Capture the cell that displays the provided text and extract its (X, Y) central coordinate. 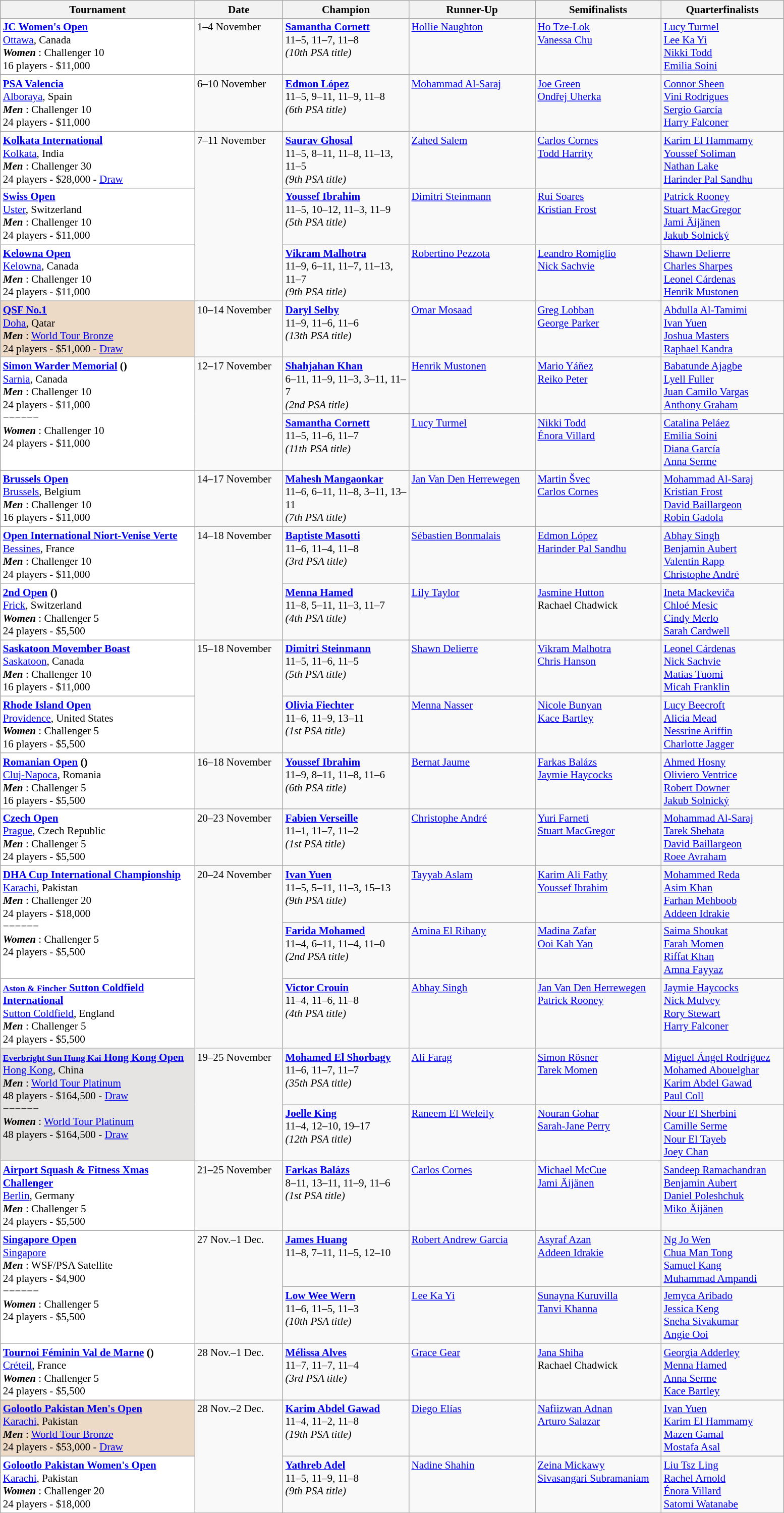
Yathreb Adel11–5, 11–9, 11–8(9th PSA title) (346, 1485)
14–17 November (239, 499)
Martin Švec Carlos Cornes (598, 499)
Samantha Cornett11–5, 11–6, 11–7(11th PSA title) (346, 442)
Madina Zafar Ooi Kah Yan (598, 950)
Swiss Open Uster, Switzerland Men : Challenger 1024 players - $11,000 (98, 216)
Lily Taylor (472, 612)
Low Wee Wern11–6, 11–5, 11–3(10th PSA title) (346, 1315)
Runner-Up (472, 9)
Aston & Fincher Sutton Coldfield International Sutton Coldfield, England Men : Challenger 524 players - $5,500 (98, 1013)
Mahesh Mangaonkar11–6, 6–11, 11–8, 3–11, 13–11(7th PSA title) (346, 499)
Jana Shiha Rachael Chadwick (598, 1372)
Mohammad Al-Saraj (472, 103)
Mohammed Reda Asim Khan Farhan Mehboob Addeen Idrakie (722, 894)
Ivan Yuen Karim El Hammamy Mazen Gamal Mostafa Asal (722, 1428)
Jan Van Den Herrewegen (472, 499)
Christophe André (472, 837)
Nour El Sherbini Camille Serme Nour El Tayeb Joey Chan (722, 1133)
Golootlo Pakistan Men's Open Karachi, Pakistan Men : World Tour Bronze24 players - $53,000 - Draw (98, 1428)
Greg Lobban George Parker (598, 329)
Mohammad Al-Saraj Tarek Shehata David Baillargeon Roee Avraham (722, 837)
Fabien Verseille11–1, 11–7, 11–2(1st PSA title) (346, 837)
Jaymie Haycocks Nick Mulvey Rory Stewart Harry Falconer (722, 1013)
Lee Ka Yi (472, 1315)
Edmon López11–5, 9–11, 11–9, 11–8(6th PSA title) (346, 103)
Brussels Open Brussels, Belgium Men : Challenger 1016 players - $11,000 (98, 499)
Date (239, 9)
Tournament (98, 9)
QSF No.1 Doha, Qatar Men : World Tour Bronze24 players - $51,000 - Draw (98, 329)
Joelle King11–4, 12–10, 19–17(12th PSA title) (346, 1133)
Ivan Yuen11–5, 5–11, 11–3, 15–13(9th PSA title) (346, 894)
Ineta Mackeviča Chloé Mesic Cindy Merlo Sarah Cardwell (722, 612)
Tournoi Féminin Val de Marne () Créteil, France Women : Challenger 524 players - $5,500 (98, 1372)
Abhay Singh Benjamin Aubert Valentin Rapp Christophe André (722, 555)
Singapore Open Singapore Men : WSF/PSA Satellite24 players - $4,900−−−−−− Women : Challenger 524 players - $5,500 (98, 1287)
Ali Farag (472, 1076)
Sandeep Ramachandran Benjamin Aubert Daniel Poleshchuk Miko Äijänen (722, 1196)
2nd Open () Frick, Switzerland Women : Challenger 524 players - $5,500 (98, 612)
Vikram Malhotra11–9, 6–11, 11–7, 11–13, 11–7(9th PSA title) (346, 273)
28 Nov.–2 Dec. (239, 1456)
12–17 November (239, 414)
Youssef Ibrahim11–5, 10–12, 11–3, 11–9(5th PSA title) (346, 216)
Leonel Cárdenas Nick Sachvie Matias Tuomi Micah Franklin (722, 668)
Sunayna Kuruvilla Tanvi Khanna (598, 1315)
Shawn Delierre (472, 668)
Nikki Todd Énora Villard (598, 442)
Romanian Open () Cluj-Napoca, Romania Men : Challenger 516 players - $5,500 (98, 781)
Mohamed El Shorbagy11–6, 11–7, 11–7(35th PSA title) (346, 1076)
James Huang11–8, 7–11, 11–5, 12–10 (346, 1259)
Jan Van Den Herrewegen Patrick Rooney (598, 1013)
PSA Valencia Alboraya, Spain Men : Challenger 1024 players - $11,000 (98, 103)
Grace Gear (472, 1372)
Nicole Bunyan Kace Bartley (598, 725)
16–18 November (239, 781)
Jemyca Aribado Jessica Keng Sneha Sivakumar Angie Ooi (722, 1315)
10–14 November (239, 329)
1–4 November (239, 46)
Tayyab Aslam (472, 894)
Ahmed Hosny Oliviero Ventrice Robert Downer Jakub Solnický (722, 781)
Miguel Ángel Rodríguez Mohamed Abouelghar Karim Abdel Gawad Paul Coll (722, 1076)
21–25 November (239, 1196)
6–10 November (239, 103)
Asyraf Azan Addeen Idrakie (598, 1259)
Mélissa Alves11–7, 11–7, 11–4(3rd PSA title) (346, 1372)
Babatunde Ajagbe Lyell Fuller Juan Camilo Vargas Anthony Graham (722, 386)
Nadine Shahin (472, 1485)
Connor Sheen Vini Rodrigues Sergio García Harry Falconer (722, 103)
Shahjahan Khan6–11, 11–9, 11–3, 3–11, 11–7(2nd PSA title) (346, 386)
Lucy Turmel Lee Ka Yi Nikki Todd Emilia Soini (722, 46)
Farida Mohamed11–4, 6–11, 11–4, 11–0(2nd PSA title) (346, 950)
Lucy Turmel (472, 442)
20–24 November (239, 957)
Diego Elías (472, 1428)
Omar Mosaad (472, 329)
Abhay Singh (472, 1013)
Menna Nasser (472, 725)
7–11 November (239, 216)
Robert Andrew Garcia (472, 1259)
Edmon López Harinder Pal Sandhu (598, 555)
Catalina Peláez Emilia Soini Diana García Anna Serme (722, 442)
Karim Abdel Gawad11–4, 11–2, 11–8(19th PSA title) (346, 1428)
Karim El Hammamy Youssef Soliman Nathan Lake Harinder Pal Sandhu (722, 159)
Rui Soares Kristian Frost (598, 216)
Champion (346, 9)
Amina El Rihany (472, 950)
Golootlo Pakistan Women's Open Karachi, Pakistan Women : Challenger 2024 players - $18,000 (98, 1485)
Liu Tsz Ling Rachel Arnold Énora Villard Satomi Watanabe (722, 1485)
Olivia Fiechter11–6, 11–9, 13–11(1st PSA title) (346, 725)
Ng Jo Wen Chua Man Tong Samuel Kang Muhammad Ampandi (722, 1259)
Jasmine Hutton Rachael Chadwick (598, 612)
Hollie Naughton (472, 46)
Rhode Island Open Providence, United States Women : Challenger 516 players - $5,500 (98, 725)
Menna Hamed11–8, 5–11, 11–3, 11–7(4th PSA title) (346, 612)
Semifinalists (598, 9)
Vikram Malhotra Chris Hanson (598, 668)
Abdulla Al-Tamimi Ivan Yuen Joshua Masters Raphael Kandra (722, 329)
Kolkata International Kolkata, India Men : Challenger 3024 players - $28,000 - Draw (98, 159)
Saima Shoukat Farah Momen Riffat Khan Amna Fayyaz (722, 950)
Yuri Farneti Stuart MacGregor (598, 837)
Youssef Ibrahim11–9, 8–11, 11–8, 11–6(6th PSA title) (346, 781)
Shawn Delierre Charles Sharpes Leonel Cárdenas Henrik Mustonen (722, 273)
Mohammad Al-Saraj Kristian Frost David Baillargeon Robin Gadola (722, 499)
JC Women's Open Ottawa, Canada Women : Challenger 1016 players - $11,000 (98, 46)
Michael McCue Jami Äijänen (598, 1196)
DHA Cup International Championship Karachi, Pakistan Men : Challenger 2024 players - $18,000−−−−−− Women : Challenger 524 players - $5,500 (98, 922)
19–25 November (239, 1105)
Dimitri Steinmann (472, 216)
14–18 November (239, 583)
Czech Open Prague, Czech Republic Men : Challenger 524 players - $5,500 (98, 837)
27 Nov.–1 Dec. (239, 1287)
Joe Green Ondřej Uherka (598, 103)
Carlos Cornes Todd Harrity (598, 159)
Raneem El Weleily (472, 1133)
Ho Tze-Lok Vanessa Chu (598, 46)
Henrik Mustonen (472, 386)
15–18 November (239, 696)
Quarterfinalists (722, 9)
Saurav Ghosal11–5, 8–11, 11–8, 11–13, 11–5(9th PSA title) (346, 159)
Lucy Beecroft Alicia Mead Nessrine Ariffin Charlotte Jagger (722, 725)
Victor Crouin11–4, 11–6, 11–8(4th PSA title) (346, 1013)
Daryl Selby11–9, 11–6, 11–6(13th PSA title) (346, 329)
Saskatoon Movember Boast Saskatoon, Canada Men : Challenger 1016 players - $11,000 (98, 668)
Nafiizwan Adnan Arturo Salazar (598, 1428)
Zeina Mickawy Sivasangari Subramaniam (598, 1485)
Kelowna Open Kelowna, Canada Men : Challenger 1024 players - $11,000 (98, 273)
Simon Warder Memorial () Sarnia, Canada Men : Challenger 1024 players - $11,000−−−−−− Women : Challenger 1024 players - $11,000 (98, 414)
Simon Rösner Tarek Momen (598, 1076)
Patrick Rooney Stuart MacGregor Jami Äijänen Jakub Solnický (722, 216)
Bernat Jaume (472, 781)
Baptiste Masotti11–6, 11–4, 11–8(3rd PSA title) (346, 555)
Robertino Pezzota (472, 273)
Open International Niort-Venise Verte Bessines, France Men : Challenger 1024 players - $11,000 (98, 555)
Nouran Gohar Sarah-Jane Perry (598, 1133)
Leandro Romiglio Nick Sachvie (598, 273)
Carlos Cornes (472, 1196)
Mario Yáñez Reiko Peter (598, 386)
Sébastien Bonmalais (472, 555)
Karim Ali Fathy Youssef Ibrahim (598, 894)
Airport Squash & Fitness Xmas Challenger Berlin, Germany Men : Challenger 524 players - $5,500 (98, 1196)
Zahed Salem (472, 159)
28 Nov.–1 Dec. (239, 1372)
Farkas Balázs8–11, 13–11, 11–9, 11–6(1st PSA title) (346, 1196)
20–23 November (239, 837)
Dimitri Steinmann11–5, 11–6, 11–5(5th PSA title) (346, 668)
Farkas Balázs Jaymie Haycocks (598, 781)
Georgia Adderley Menna Hamed Anna Serme Kace Bartley (722, 1372)
Samantha Cornett11–5, 11–7, 11–8(10th PSA title) (346, 46)
